Detect which cell encompasses the target text, then output its (x, y) center coordinate. 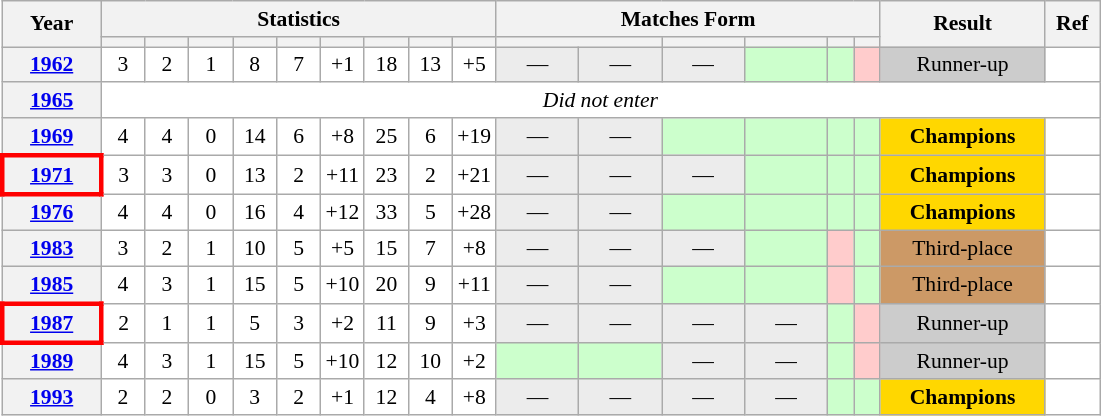
1993 (52, 398)
1969 (52, 136)
8 (255, 65)
Year (52, 24)
14 (255, 136)
1989 (52, 360)
1983 (52, 249)
33 (386, 212)
25 (386, 136)
+19 (474, 136)
Result (962, 24)
20 (386, 286)
+21 (474, 174)
Statistics (298, 19)
+28 (474, 212)
1965 (52, 101)
+12 (343, 212)
1971 (52, 174)
Did not enter (600, 101)
Ref (1072, 24)
1976 (52, 212)
+3 (474, 324)
1962 (52, 65)
11 (386, 324)
Matches Form (688, 19)
18 (386, 65)
23 (386, 174)
1985 (52, 286)
16 (255, 212)
1987 (52, 324)
